Extract the [x, y] coordinate from the center of the cell holding the provided text.  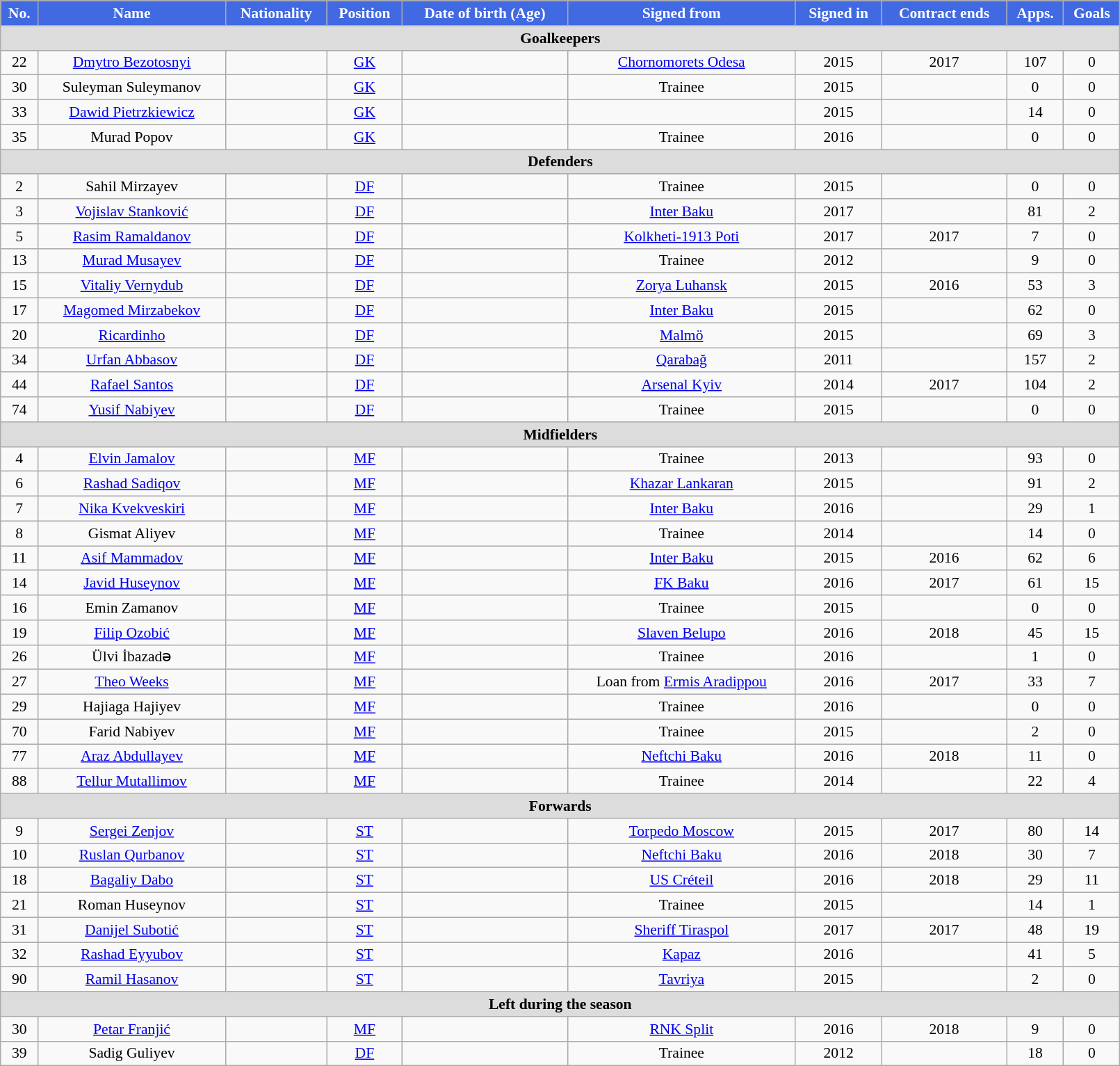
90 [19, 980]
Signed in [838, 13]
Slaven Belupo [681, 633]
27 [19, 682]
Bagaliy Dabo [132, 880]
Torpedo Moscow [681, 831]
81 [1035, 211]
Murad Popov [132, 137]
Roman Huseynov [132, 905]
Name [132, 13]
Sergei Zenjov [132, 831]
Arsenal Kyiv [681, 385]
45 [1035, 633]
70 [19, 732]
Apps. [1035, 13]
Sahil Mirzayev [132, 187]
Rasim Ramaldanov [132, 236]
91 [1035, 484]
74 [19, 410]
Rashad Sadiqov [132, 484]
Filip Ozobić [132, 633]
21 [19, 905]
Sheriff Tiraspol [681, 930]
8 [19, 533]
Khazar Lankaran [681, 484]
69 [1035, 335]
Ülvi İbazadə [132, 657]
Nationality [276, 13]
16 [19, 608]
17 [19, 311]
2013 [838, 459]
Rafael Santos [132, 385]
10 [19, 855]
Gismat Aliyev [132, 533]
61 [1035, 583]
Emin Zamanov [132, 608]
77 [19, 757]
Murad Musayev [132, 261]
Ruslan Qurbanov [132, 855]
Elvin Jamalov [132, 459]
Magomed Mirzabekov [132, 311]
Araz Abdullayev [132, 757]
88 [19, 782]
Sadig Guliyev [132, 1053]
34 [19, 360]
Dawid Pietrzkiewicz [132, 113]
32 [19, 955]
104 [1035, 385]
Date of birth (Age) [485, 13]
Tellur Mutallimov [132, 782]
44 [19, 385]
Farid Nabiyev [132, 732]
41 [1035, 955]
13 [19, 261]
Contract ends [944, 13]
Asif Mammadov [132, 558]
31 [19, 930]
Urfan Abbasov [132, 360]
Ricardinho [132, 335]
Signed from [681, 13]
Suleyman Suleymanov [132, 88]
RNK Split [681, 1029]
Loan from Ermis Aradippou [681, 682]
Hajiaga Hajiyev [132, 707]
Zorya Luhansk [681, 286]
53 [1035, 286]
107 [1035, 63]
Nika Kvekveskiri [132, 509]
Midfielders [560, 435]
Defenders [560, 162]
Chornomorets Odesa [681, 63]
2011 [838, 360]
Tavriya [681, 980]
Position [364, 13]
No. [19, 13]
Kolkheti-1913 Poti [681, 236]
Qarabağ [681, 360]
Kapaz [681, 955]
Malmö [681, 335]
US Créteil [681, 880]
Vojislav Stanković [132, 211]
Left during the season [560, 1004]
Vitaliy Vernydub [132, 286]
Danijel Subotić [132, 930]
35 [19, 137]
Rashad Eyyubov [132, 955]
20 [19, 335]
Dmytro Bezotosnyi [132, 63]
Theo Weeks [132, 682]
Goals [1091, 13]
157 [1035, 360]
Yusif Nabiyev [132, 410]
FK Baku [681, 583]
26 [19, 657]
93 [1035, 459]
Petar Franjić [132, 1029]
Ramil Hasanov [132, 980]
39 [19, 1053]
Goalkeepers [560, 38]
80 [1035, 831]
48 [1035, 930]
Forwards [560, 806]
Javid Huseynov [132, 583]
